Output the [X, Y] coordinate of the center of the cell containing the given text.  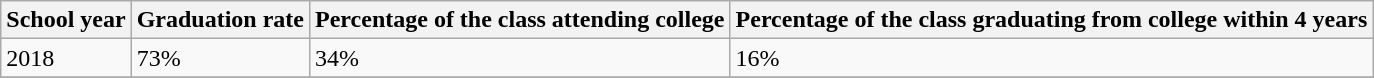
Percentage of the class attending college [520, 20]
2018 [66, 58]
34% [520, 58]
School year [66, 20]
Graduation rate [220, 20]
73% [220, 58]
Percentage of the class graduating from college within 4 years [1052, 20]
16% [1052, 58]
